Detect which cell encompasses the target text, then output its [x, y] center coordinate. 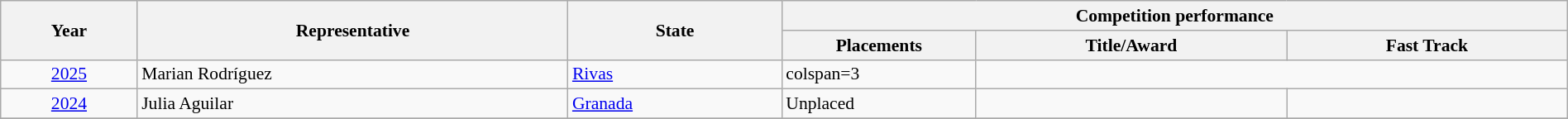
Julia Aguilar [352, 104]
State [675, 30]
Granada [675, 104]
Unplaced [878, 104]
Rivas [675, 74]
Marian Rodríguez [352, 74]
Fast Track [1427, 45]
2024 [69, 104]
Competition performance [1174, 16]
Representative [352, 30]
colspan=3 [878, 74]
Placements [878, 45]
Year [69, 30]
Title/Award [1131, 45]
2025 [69, 74]
